Output the [x, y] coordinate of the center of the cell containing the given text.  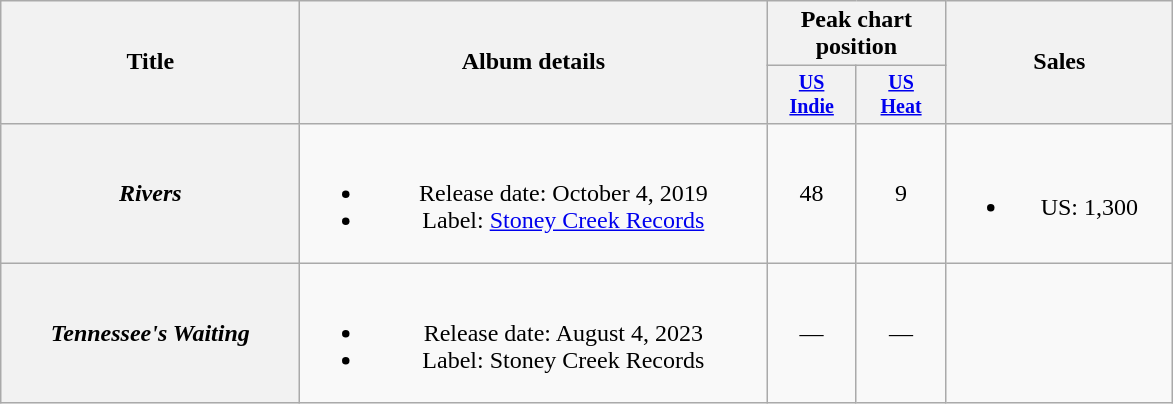
Rivers [150, 193]
US Heat [900, 94]
Tennessee's Waiting [150, 333]
US Indie [812, 94]
Release date: October 4, 2019Label: Stoney Creek Records [534, 193]
Release date: August 4, 2023Label: Stoney Creek Records [534, 333]
Peak chart position [856, 34]
Album details [534, 62]
US: 1,300 [1060, 193]
Sales [1060, 62]
48 [812, 193]
Title [150, 62]
9 [900, 193]
